Pinpoint the cell where the given text exists, returning its [X, Y] midpoint coordinate. 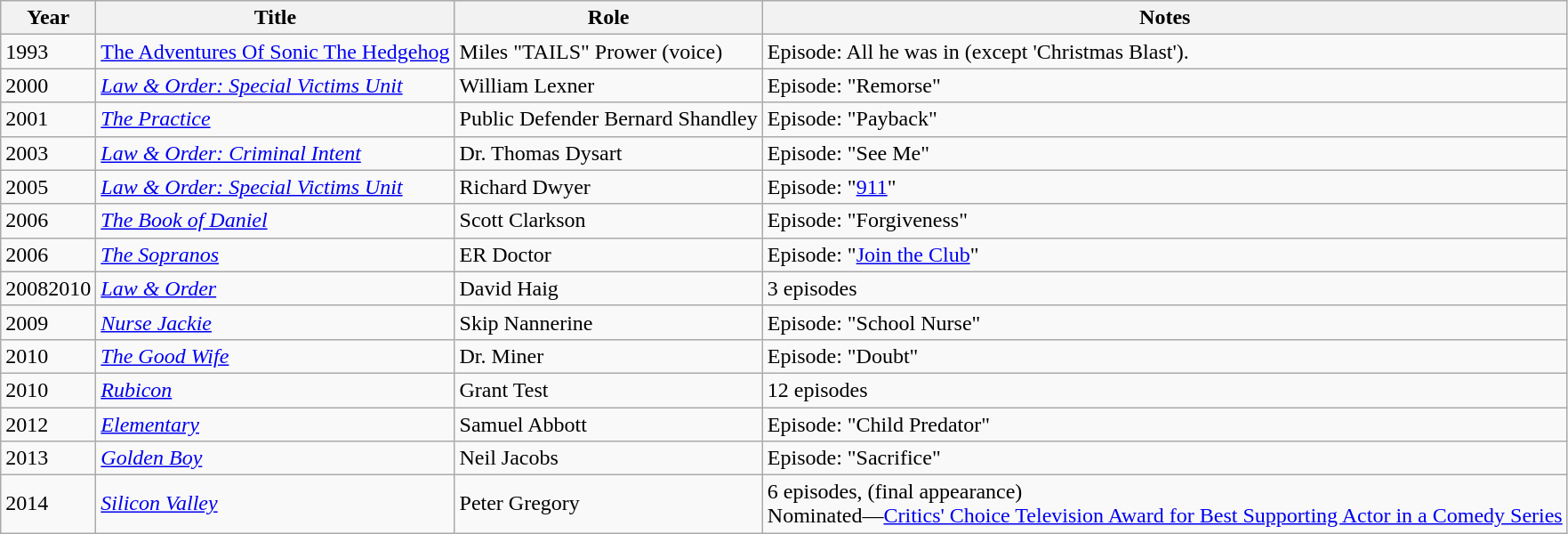
Dr. Thomas Dysart [608, 153]
Episode: "Child Predator" [1165, 425]
Role [608, 18]
Episode: "Payback" [1165, 119]
The Sopranos [276, 255]
Richard Dwyer [608, 187]
David Haig [608, 288]
Episode: "911" [1165, 187]
2012 [48, 425]
Peter Gregory [608, 504]
2013 [48, 458]
20082010 [48, 288]
The Book of Daniel [276, 221]
Episode: "Doubt" [1165, 356]
Nurse Jackie [276, 322]
2009 [48, 322]
Episode: "School Nurse" [1165, 322]
The Good Wife [276, 356]
3 episodes [1165, 288]
6 episodes, (final appearance)Nominated—Critics' Choice Television Award for Best Supporting Actor in a Comedy Series [1165, 504]
Episode: All he was in (except 'Christmas Blast'). [1165, 52]
The Adventures Of Sonic The Hedgehog [276, 52]
Episode: "Forgiveness" [1165, 221]
Year [48, 18]
Scott Clarkson [608, 221]
Rubicon [276, 390]
Episode: "Remorse" [1165, 85]
Samuel Abbott [608, 425]
2005 [48, 187]
Elementary [276, 425]
1993 [48, 52]
Skip Nannerine [608, 322]
2003 [48, 153]
12 episodes [1165, 390]
Neil Jacobs [608, 458]
Episode: "Join the Club" [1165, 255]
Episode: "See Me" [1165, 153]
2000 [48, 85]
William Lexner [608, 85]
Public Defender Bernard Shandley [608, 119]
Golden Boy [276, 458]
Grant Test [608, 390]
Episode: "Sacrifice" [1165, 458]
Notes [1165, 18]
Miles "TAILS" Prower (voice) [608, 52]
Title [276, 18]
ER Doctor [608, 255]
Dr. Miner [608, 356]
2001 [48, 119]
Silicon Valley [276, 504]
Law & Order [276, 288]
2014 [48, 504]
The Practice [276, 119]
Law & Order: Criminal Intent [276, 153]
